Return the (x, y) coordinate for the center point of the cell that contains the specified text.  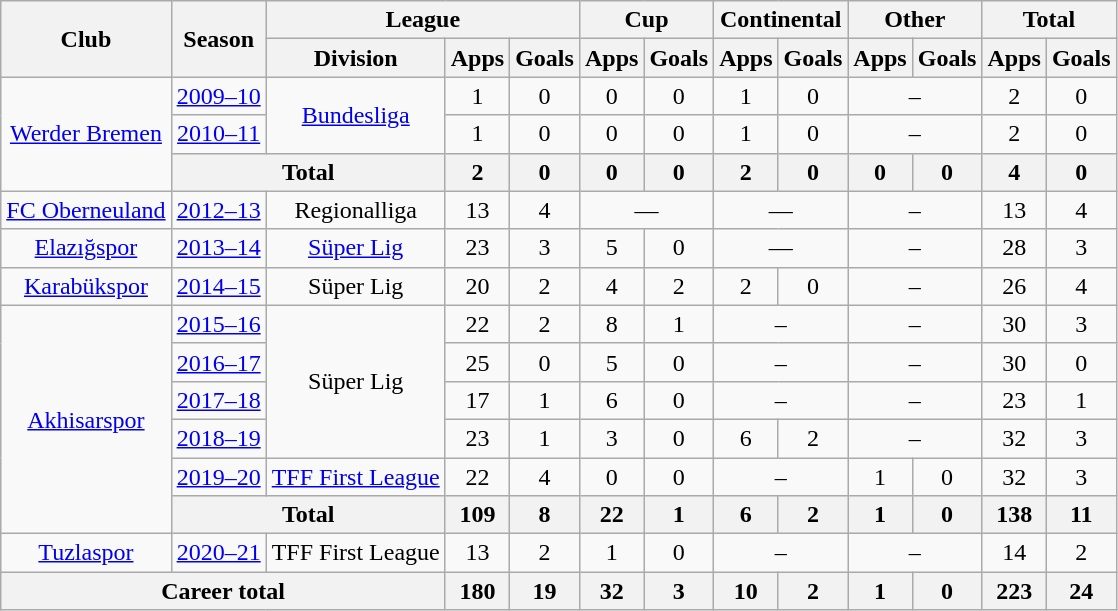
2020–21 (218, 553)
Akhisarspor (86, 419)
2010–11 (218, 134)
10 (746, 591)
Season (218, 39)
2016–17 (218, 362)
20 (477, 286)
League (422, 20)
138 (1014, 515)
Other (915, 20)
Bundesliga (356, 115)
Cup (646, 20)
2018–19 (218, 438)
Division (356, 58)
Career total (223, 591)
Elazığspor (86, 248)
2012–13 (218, 210)
17 (477, 400)
19 (545, 591)
223 (1014, 591)
26 (1014, 286)
11 (1081, 515)
24 (1081, 591)
109 (477, 515)
FC Oberneuland (86, 210)
2009–10 (218, 96)
180 (477, 591)
2013–14 (218, 248)
28 (1014, 248)
25 (477, 362)
Tuzlaspor (86, 553)
Werder Bremen (86, 134)
Club (86, 39)
Regionalliga (356, 210)
2017–18 (218, 400)
14 (1014, 553)
Continental (781, 20)
2014–15 (218, 286)
2015–16 (218, 324)
Karabükspor (86, 286)
2019–20 (218, 477)
